Identify which cell holds the provided text, then report its (x, y) central coordinate. 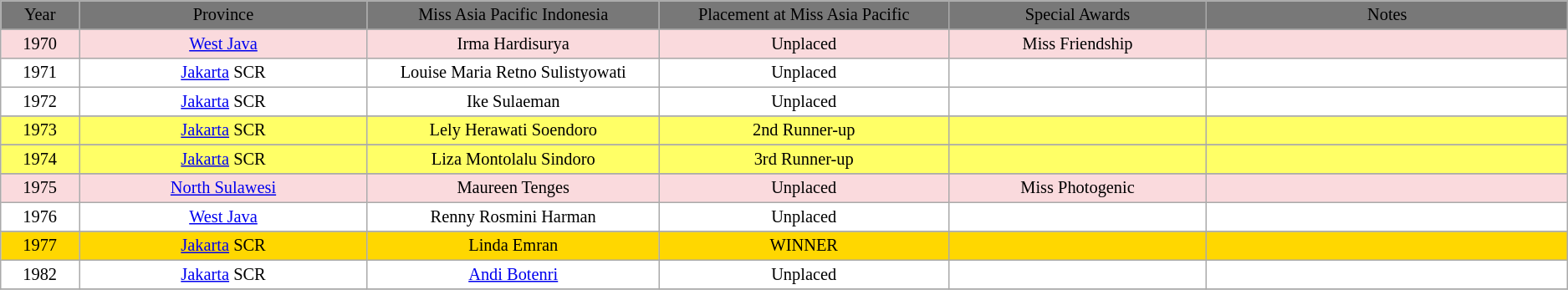
Placement at Miss Asia Pacific (804, 14)
1976 (40, 216)
Andi Botenri (513, 274)
Irma Hardisurya (513, 43)
1982 (40, 274)
Ike Sulaeman (513, 101)
Miss Friendship (1077, 43)
1973 (40, 130)
Renny Rosmini Harman (513, 216)
Liza Montolalu Sindoro (513, 159)
1975 (40, 187)
North Sulawesi (224, 187)
Miss Photogenic (1077, 187)
2nd Runner-up (804, 130)
3rd Runner-up (804, 159)
1971 (40, 72)
Notes (1387, 14)
Louise Maria Retno Sulistyowati (513, 72)
Miss Asia Pacific Indonesia (513, 14)
Maureen Tenges (513, 187)
Province (224, 14)
1972 (40, 101)
1970 (40, 43)
WINNER (804, 245)
Lely Herawati Soendoro (513, 130)
1977 (40, 245)
1974 (40, 159)
Linda Emran (513, 245)
Special Awards (1077, 14)
Year (40, 14)
